From the cell containing the given text, extract its center point as (X, Y) coordinate. 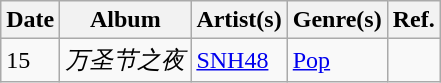
Ref. (414, 20)
Album (126, 20)
Date (30, 20)
15 (30, 60)
万圣节之夜 (126, 60)
Pop (337, 60)
Artist(s) (239, 20)
SNH48 (239, 60)
Genre(s) (337, 20)
